Provide the [X, Y] coordinate of the cell's center where the given text is located.  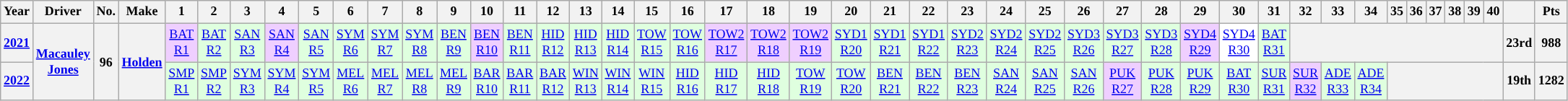
SYMR8 [420, 43]
BARR10 [487, 82]
SMPR2 [214, 82]
28 [1161, 12]
No. [105, 12]
12 [553, 12]
BENR9 [454, 43]
TOW2R19 [810, 43]
SYD2R23 [967, 43]
21 [890, 12]
SANR26 [1084, 82]
SANR3 [247, 43]
Year [17, 12]
24 [1006, 12]
SYMR5 [316, 82]
BATR1 [182, 43]
15 [651, 12]
SANR4 [282, 43]
96 [105, 62]
2021 [17, 43]
13 [585, 12]
BENR21 [890, 82]
PUKR28 [1161, 82]
14 [618, 12]
SYD4R30 [1239, 43]
23rd [1520, 43]
29 [1200, 12]
34 [1371, 12]
27 [1122, 12]
MELR7 [385, 82]
TOW2R17 [726, 43]
MELR8 [420, 82]
SURR31 [1274, 82]
SYD1R22 [929, 43]
Make [142, 12]
SYD1R21 [890, 43]
17 [726, 12]
TOWR16 [688, 43]
1282 [1551, 82]
HIDR17 [726, 82]
HIDR13 [585, 43]
2022 [17, 82]
39 [1473, 12]
HIDR18 [768, 82]
PUKR29 [1200, 82]
SANR5 [316, 43]
BATR2 [214, 43]
22 [929, 12]
TOW2R18 [768, 43]
HIDR16 [688, 82]
SYD2R25 [1045, 43]
SYD2R24 [1006, 43]
36 [1416, 12]
7 [385, 12]
SANR25 [1045, 82]
BENR10 [487, 43]
3 [247, 12]
HIDR14 [618, 43]
37 [1436, 12]
SANR24 [1006, 82]
HIDR12 [553, 43]
8 [420, 12]
SYMR3 [247, 82]
5 [316, 12]
WINR15 [651, 82]
Holden [142, 62]
32 [1306, 12]
11 [520, 12]
TOWR20 [851, 82]
988 [1551, 43]
SYD3R27 [1122, 43]
35 [1397, 12]
BARR12 [553, 82]
PUKR27 [1122, 82]
23 [967, 12]
TOWR15 [651, 43]
WINR13 [585, 82]
30 [1239, 12]
SYD3R28 [1161, 43]
19 [810, 12]
18 [768, 12]
26 [1084, 12]
BATR31 [1274, 43]
33 [1338, 12]
MELR6 [350, 82]
4 [282, 12]
SURR32 [1306, 82]
31 [1274, 12]
SMPR1 [182, 82]
38 [1455, 12]
SYD4R29 [1200, 43]
BENR23 [967, 82]
SYMR4 [282, 82]
SYD3R26 [1084, 43]
SYMR7 [385, 43]
2 [214, 12]
20 [851, 12]
BARR11 [520, 82]
40 [1494, 12]
1 [182, 12]
6 [350, 12]
BENR11 [520, 43]
9 [454, 12]
TOWR19 [810, 82]
19th [1520, 82]
Driver [63, 12]
ADER34 [1371, 82]
BATR30 [1239, 82]
MELR9 [454, 82]
16 [688, 12]
Macauley Jones [63, 62]
BENR22 [929, 82]
ADER33 [1338, 82]
SYMR6 [350, 43]
WINR14 [618, 82]
10 [487, 12]
25 [1045, 12]
SYD1R20 [851, 43]
Pts [1551, 12]
